Locate the cell with the specified text and output its [X, Y] center coordinate. 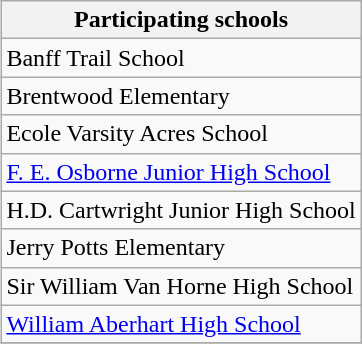
Sir William Van Horne High School [181, 286]
Participating schools [181, 20]
Banff Trail School [181, 58]
William Aberhart High School [181, 324]
Brentwood Elementary [181, 96]
Ecole Varsity Acres School [181, 134]
F. E. Osborne Junior High School [181, 172]
Jerry Potts Elementary [181, 248]
H.D. Cartwright Junior High School [181, 210]
